For the text-containing cell, return its midpoint in (X, Y) coordinate format. 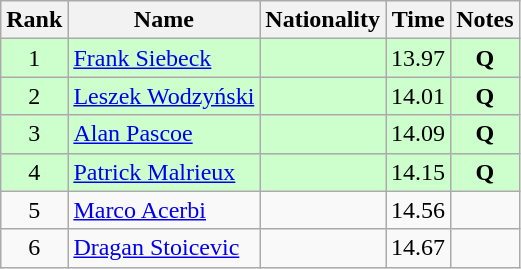
4 (34, 172)
1 (34, 58)
14.56 (418, 210)
Rank (34, 20)
14.01 (418, 96)
Nationality (323, 20)
Frank Siebeck (164, 58)
Marco Acerbi (164, 210)
5 (34, 210)
Alan Pascoe (164, 134)
Patrick Malrieux (164, 172)
13.97 (418, 58)
14.09 (418, 134)
Time (418, 20)
6 (34, 248)
3 (34, 134)
2 (34, 96)
14.67 (418, 248)
Leszek Wodzyński (164, 96)
Name (164, 20)
Dragan Stoicevic (164, 248)
14.15 (418, 172)
Notes (485, 20)
